Find where the given text appears and provide that cell's center as [x, y] coordinate. 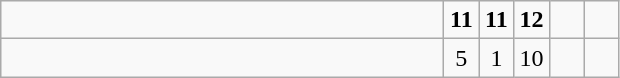
1 [496, 58]
10 [532, 58]
12 [532, 20]
5 [462, 58]
